Determine the [x, y] coordinate at the center of the cell enclosing the given text.  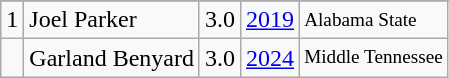
2019 [270, 20]
1 [12, 20]
Joel Parker [112, 20]
Alabama State [374, 20]
Middle Tennessee [374, 58]
Garland Benyard [112, 58]
2024 [270, 58]
